Provide the [X, Y] coordinate of the cell's center where the given text is located.  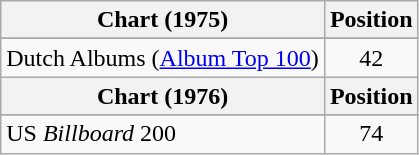
74 [371, 134]
42 [371, 58]
Dutch Albums (Album Top 100) [163, 58]
Chart (1976) [163, 96]
Chart (1975) [163, 20]
US Billboard 200 [163, 134]
